Return the (x, y) coordinate for the center point of the cell that contains the specified text.  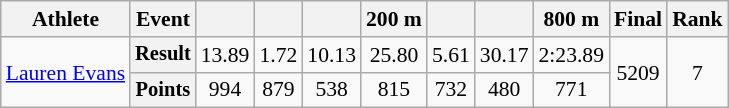
2:23.89 (572, 55)
25.80 (394, 55)
Event (163, 19)
994 (226, 90)
732 (451, 90)
Final (638, 19)
Rank (698, 19)
879 (278, 90)
771 (572, 90)
200 m (394, 19)
5.61 (451, 55)
13.89 (226, 55)
Lauren Evans (66, 72)
815 (394, 90)
7 (698, 72)
800 m (572, 19)
5209 (638, 72)
Points (163, 90)
1.72 (278, 55)
10.13 (332, 55)
30.17 (504, 55)
480 (504, 90)
538 (332, 90)
Athlete (66, 19)
Result (163, 55)
